Return the [x, y] coordinate for the center point of the cell that contains the specified text.  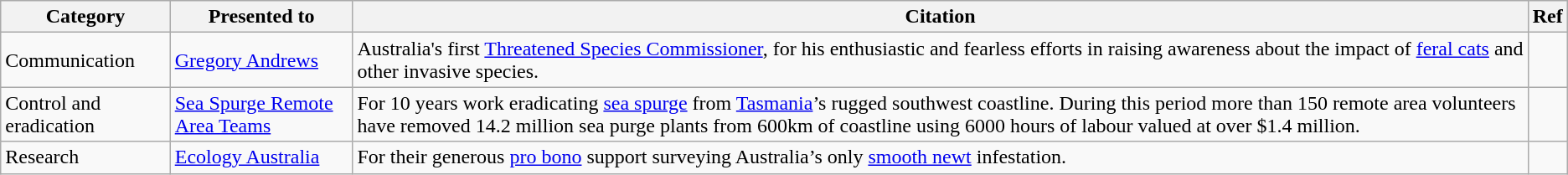
Gregory Andrews [261, 60]
Control and eradication [85, 114]
Sea Spurge Remote Area Teams [261, 114]
Citation [940, 17]
For their generous pro bono support surveying Australia’s only smooth newt infestation. [940, 157]
Ecology Australia [261, 157]
Category [85, 17]
Research [85, 157]
Ref [1548, 17]
Presented to [261, 17]
Communication [85, 60]
